Identify which cell holds the provided text, then report its (X, Y) central coordinate. 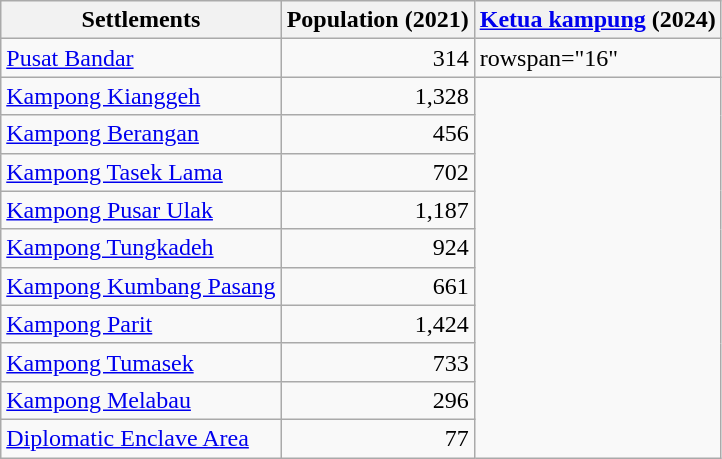
Kampong Berangan (141, 134)
1,328 (378, 96)
Kampong Tasek Lama (141, 172)
Pusat Bandar (141, 58)
Kampong Tungkadeh (141, 248)
77 (378, 438)
Kampong Kianggeh (141, 96)
Settlements (141, 20)
296 (378, 400)
924 (378, 248)
Kampong Melabau (141, 400)
661 (378, 286)
Diplomatic Enclave Area (141, 438)
314 (378, 58)
702 (378, 172)
1,187 (378, 210)
Population (2021) (378, 20)
Kampong Pusar Ulak (141, 210)
1,424 (378, 324)
Ketua kampung (2024) (598, 20)
rowspan="16" (598, 58)
733 (378, 362)
Kampong Tumasek (141, 362)
456 (378, 134)
Kampong Parit (141, 324)
Kampong Kumbang Pasang (141, 286)
